Find where the given text appears and provide that cell's center as [x, y] coordinate. 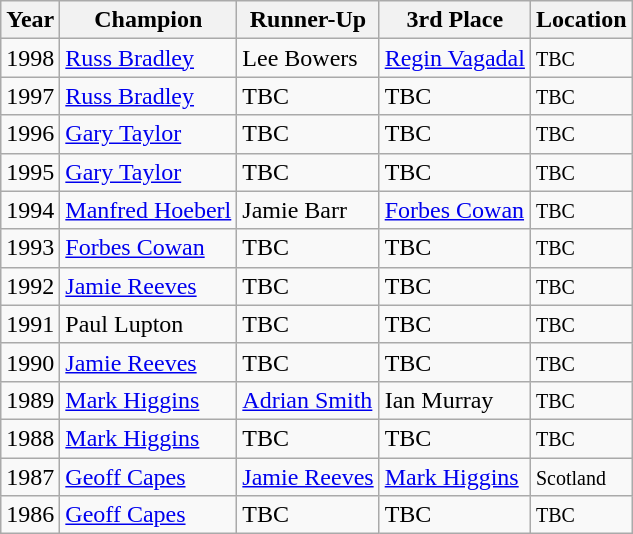
1995 [30, 172]
1996 [30, 134]
Lee Bowers [308, 58]
Runner-Up [308, 20]
Jamie Barr [308, 210]
1992 [30, 286]
1990 [30, 362]
Year [30, 20]
1997 [30, 96]
Paul Lupton [148, 324]
1987 [30, 477]
Scotland [581, 477]
Regin Vagadal [454, 58]
1988 [30, 438]
Adrian Smith [308, 400]
Manfred Hoeberl [148, 210]
Location [581, 20]
1986 [30, 515]
3rd Place [454, 20]
Ian Murray [454, 400]
1998 [30, 58]
1994 [30, 210]
1993 [30, 248]
1989 [30, 400]
Champion [148, 20]
1991 [30, 324]
